Determine the [X, Y] coordinate at the center of the cell enclosing the given text.  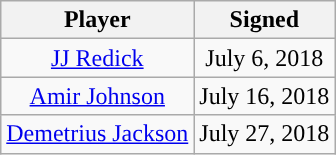
Amir Johnson [98, 96]
July 6, 2018 [264, 58]
JJ Redick [98, 58]
Demetrius Jackson [98, 134]
July 27, 2018 [264, 134]
Player [98, 20]
Signed [264, 20]
July 16, 2018 [264, 96]
